Scan for the cell matching the given text and deliver its (X, Y) coordinate at center. 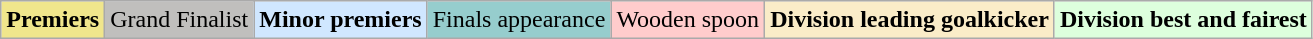
Division leading goalkicker (910, 20)
Wooden spoon (688, 20)
Minor premiers (340, 20)
Premiers (53, 20)
Grand Finalist (180, 20)
Finals appearance (519, 20)
Division best and fairest (1183, 20)
